Identify which cell holds the provided text, then report its (x, y) central coordinate. 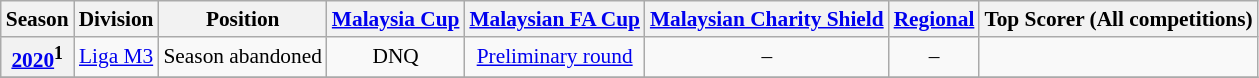
Regional (934, 19)
Division (116, 19)
Malaysia Cup (396, 19)
DNQ (396, 58)
Liga M3 (116, 58)
Malaysian Charity Shield (767, 19)
Preliminary round (554, 58)
Season (38, 19)
Season abandoned (242, 58)
Position (242, 19)
Malaysian FA Cup (554, 19)
20201 (38, 58)
Top Scorer (All competitions) (1118, 19)
